Determine the (x, y) coordinate at the center of the cell enclosing the given text.  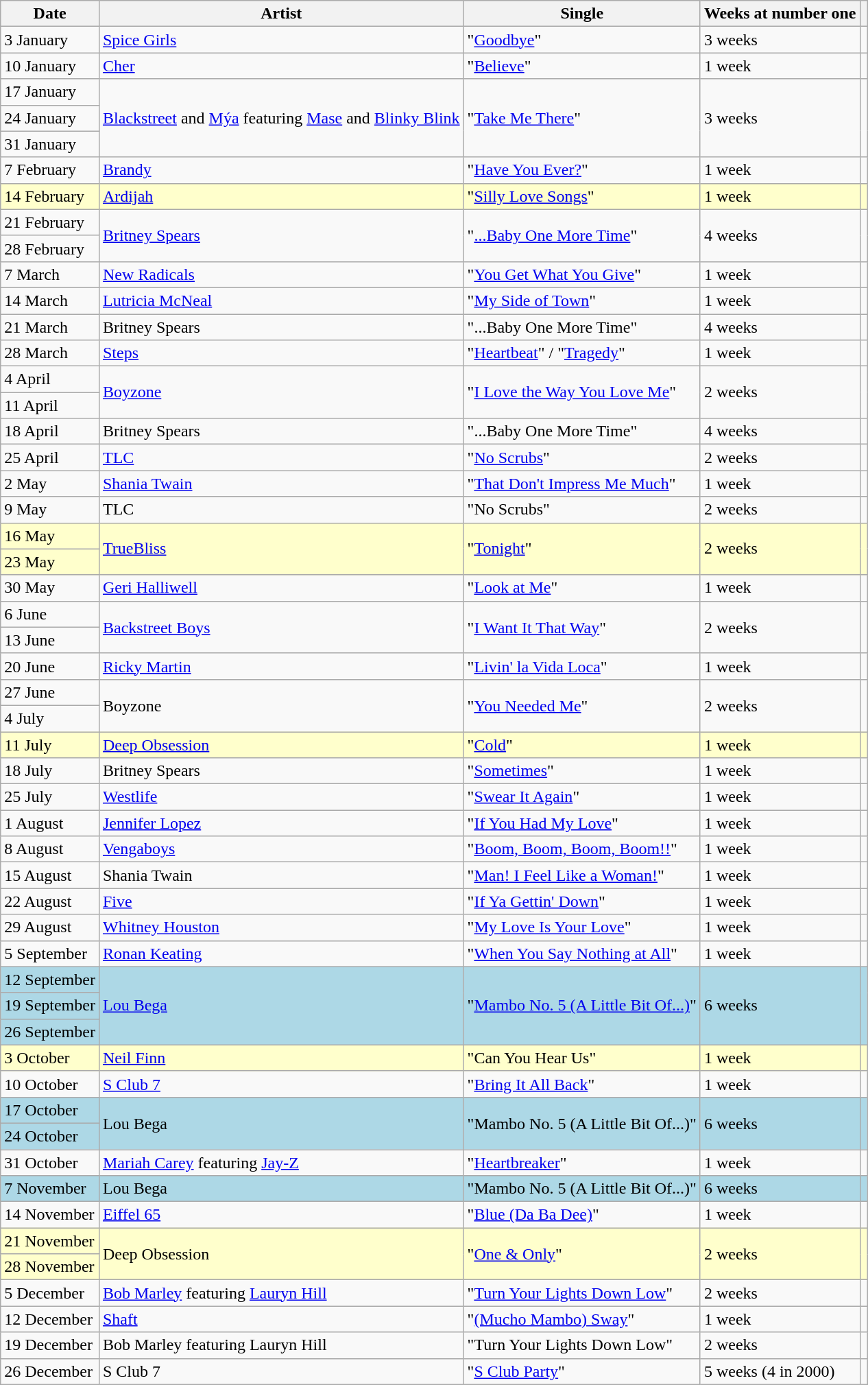
21 November (50, 1241)
"Livin' la Vida Loca" (581, 666)
10 October (50, 1084)
Ronan Keating (281, 954)
"Goodbye" (581, 40)
7 March (50, 274)
5 September (50, 954)
12 September (50, 980)
17 October (50, 1110)
10 January (50, 66)
28 February (50, 248)
Westlife (281, 797)
3 October (50, 1058)
"Silly Love Songs" (581, 196)
"Heartbreaker" (581, 1163)
"If You Had My Love" (581, 823)
25 April (50, 458)
14 November (50, 1215)
4 July (50, 718)
Jennifer Lopez (281, 823)
31 October (50, 1163)
23 May (50, 562)
28 November (50, 1267)
"Cold" (581, 744)
"Look at Me" (581, 588)
16 May (50, 536)
22 August (50, 901)
Blackstreet and Mýa featuring Mase and Blinky Blink (281, 118)
25 July (50, 797)
Weeks at number one (780, 14)
Five (281, 901)
Neil Finn (281, 1058)
"If Ya Gettin' Down" (581, 901)
Mariah Carey featuring Jay-Z (281, 1163)
8 August (50, 849)
Cher (281, 66)
30 May (50, 588)
11 April (50, 405)
Lutricia McNeal (281, 300)
20 June (50, 666)
Spice Girls (281, 40)
31 January (50, 144)
7 February (50, 170)
7 November (50, 1189)
Ardijah (281, 196)
"S Club Party" (581, 1371)
"You Needed Me" (581, 705)
24 October (50, 1136)
New Radicals (281, 274)
15 August (50, 875)
14 February (50, 196)
"My Side of Town" (581, 300)
"That Don't Impress Me Much" (581, 484)
26 December (50, 1371)
Steps (281, 353)
"Have You Ever?" (581, 170)
Single (581, 14)
"Swear It Again" (581, 797)
"(Mucho Mambo) Sway" (581, 1319)
13 June (50, 640)
26 September (50, 1032)
"Heartbeat" / "Tragedy" (581, 353)
"Man! I Feel Like a Woman!" (581, 875)
24 January (50, 118)
"I Want It That Way" (581, 627)
21 February (50, 222)
Backstreet Boys (281, 627)
1 August (50, 823)
"My Love Is Your Love" (581, 927)
"Boom, Boom, Boom, Boom!!" (581, 849)
Geri Halliwell (281, 588)
TrueBliss (281, 549)
"Take Me There" (581, 118)
28 March (50, 353)
Whitney Houston (281, 927)
Ricky Martin (281, 666)
29 August (50, 927)
Date (50, 14)
5 December (50, 1293)
12 December (50, 1319)
3 January (50, 40)
27 June (50, 692)
"Can You Hear Us" (581, 1058)
17 January (50, 92)
"I Love the Way You Love Me" (581, 392)
6 June (50, 614)
"Sometimes" (581, 771)
Shaft (281, 1319)
"Blue (Da Ba Dee)" (581, 1215)
21 March (50, 327)
19 September (50, 1006)
5 weeks (4 in 2000) (780, 1371)
"Tonight" (581, 549)
"Bring It All Back" (581, 1084)
Eiffel 65 (281, 1215)
2 May (50, 484)
14 March (50, 300)
"One & Only" (581, 1254)
19 December (50, 1345)
9 May (50, 510)
Artist (281, 14)
"When You Say Nothing at All" (581, 954)
4 April (50, 379)
18 April (50, 431)
"You Get What You Give" (581, 274)
18 July (50, 771)
Brandy (281, 170)
Vengaboys (281, 849)
11 July (50, 744)
"Believe" (581, 66)
